Search for the cell housing the specified text and yield its (X, Y) center coordinate. 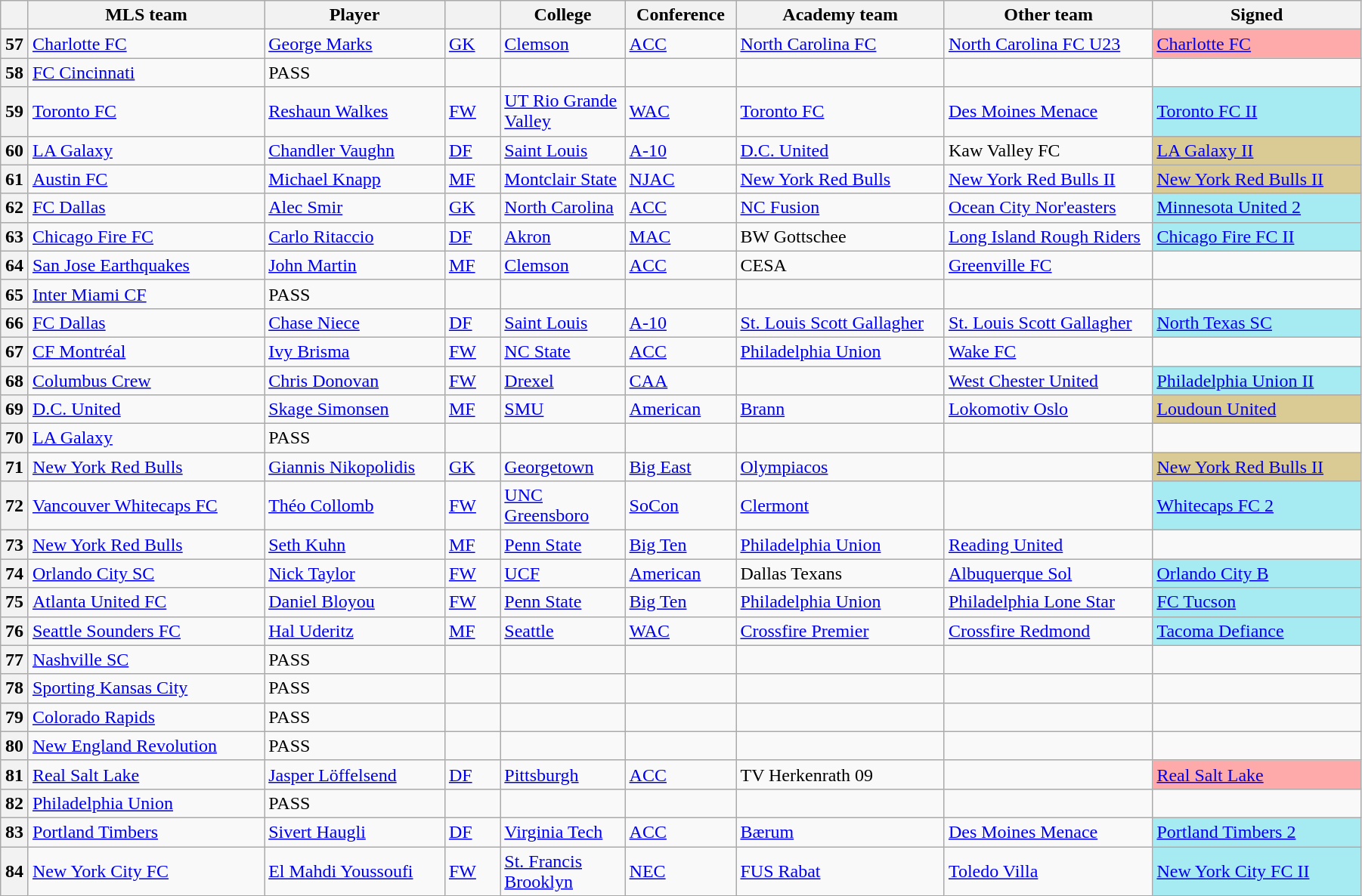
Montclair State (562, 179)
New England Revolution (146, 746)
New York City FC II (1257, 870)
73 (15, 545)
Reading United (1048, 545)
MLS team (146, 15)
Portland Timbers 2 (1257, 832)
66 (15, 323)
Nick Taylor (355, 573)
Albuquerque Sol (1048, 573)
CF Montréal (146, 351)
NEC (680, 870)
70 (15, 438)
68 (15, 380)
John Martin (355, 265)
Seattle Sounders FC (146, 631)
CESA (840, 265)
FC Cincinnati (146, 73)
Orlando City SC (146, 573)
NC Fusion (840, 208)
62 (15, 208)
Orlando City B (1257, 573)
Ocean City Nor'easters (1048, 208)
Colorado Rapids (146, 717)
67 (15, 351)
SoCon (680, 506)
North Carolina (562, 208)
Dallas Texans (840, 573)
FC Tucson (1257, 602)
74 (15, 573)
Sivert Haugli (355, 832)
Olympiacos (840, 467)
Chandler Vaughn (355, 150)
SMU (562, 409)
Bærum (840, 832)
Nashville SC (146, 660)
TV Herkenrath 09 (840, 774)
Conference (680, 15)
Georgetown (562, 467)
Hal Uderitz (355, 631)
83 (15, 832)
58 (15, 73)
Virginia Tech (562, 832)
Long Island Rough Riders (1048, 236)
59 (15, 112)
Sporting Kansas City (146, 688)
Inter Miami CF (146, 294)
Carlo Ritaccio (355, 236)
Columbus Crew (146, 380)
69 (15, 409)
Other team (1048, 15)
West Chester United (1048, 380)
Tacoma Defiance (1257, 631)
Chicago Fire FC II (1257, 236)
FUS Rabat (840, 870)
77 (15, 660)
Academy team (840, 15)
79 (15, 717)
82 (15, 803)
Crossfire Redmond (1048, 631)
Ivy Brisma (355, 351)
80 (15, 746)
57 (15, 44)
Alec Smir (355, 208)
El Mahdi Youssoufi (355, 870)
LA Galaxy II (1257, 150)
Player (355, 15)
60 (15, 150)
Reshaun Walkes (355, 112)
84 (15, 870)
Philadelphia Lone Star (1048, 602)
New York City FC (146, 870)
Seth Kuhn (355, 545)
Jasper Löffelsend (355, 774)
Toronto FC II (1257, 112)
Austin FC (146, 179)
North Carolina FC (840, 44)
Akron (562, 236)
Théo Collomb (355, 506)
Signed (1257, 15)
Daniel Bloyou (355, 602)
Philadelphia Union II (1257, 380)
Loudoun United (1257, 409)
Michael Knapp (355, 179)
Wake FC (1048, 351)
Greenville FC (1048, 265)
Chris Donovan (355, 380)
71 (15, 467)
Kaw Valley FC (1048, 150)
Minnesota United 2 (1257, 208)
Toledo Villa (1048, 870)
NJAC (680, 179)
Drexel (562, 380)
UNC Greensboro (562, 506)
UCF (562, 573)
Vancouver Whitecaps FC (146, 506)
Chase Niece (355, 323)
George Marks (355, 44)
Portland Timbers (146, 832)
Whitecaps FC 2 (1257, 506)
Brann (840, 409)
Lokomotiv Oslo (1048, 409)
72 (15, 506)
61 (15, 179)
81 (15, 774)
UT Rio Grande Valley (562, 112)
St. Francis Brooklyn (562, 870)
College (562, 15)
76 (15, 631)
Chicago Fire FC (146, 236)
CAA (680, 380)
MAC (680, 236)
NC State (562, 351)
Crossfire Premier (840, 631)
Big East (680, 467)
Skage Simonsen (355, 409)
Giannis Nikopolidis (355, 467)
75 (15, 602)
Clermont (840, 506)
Atlanta United FC (146, 602)
Pittsburgh (562, 774)
64 (15, 265)
BW Gottschee (840, 236)
San Jose Earthquakes (146, 265)
65 (15, 294)
78 (15, 688)
63 (15, 236)
North Texas SC (1257, 323)
Seattle (562, 631)
North Carolina FC U23 (1048, 44)
